Pinpoint the cell where the given text exists, returning its (x, y) midpoint coordinate. 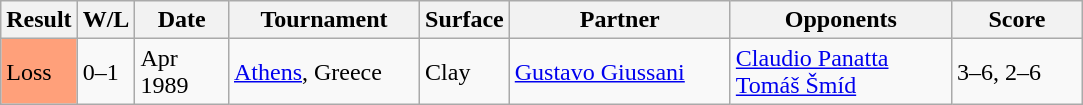
3–6, 2–6 (1016, 72)
W/L (106, 20)
Date (182, 20)
Result (39, 20)
Claudio Panatta Tomáš Šmíd (840, 72)
Loss (39, 72)
Gustavo Giussani (620, 72)
Surface (465, 20)
Athens, Greece (324, 72)
Apr 1989 (182, 72)
Tournament (324, 20)
Clay (465, 72)
0–1 (106, 72)
Opponents (840, 20)
Score (1016, 20)
Partner (620, 20)
